Scan for the cell matching the given text and deliver its (x, y) coordinate at center. 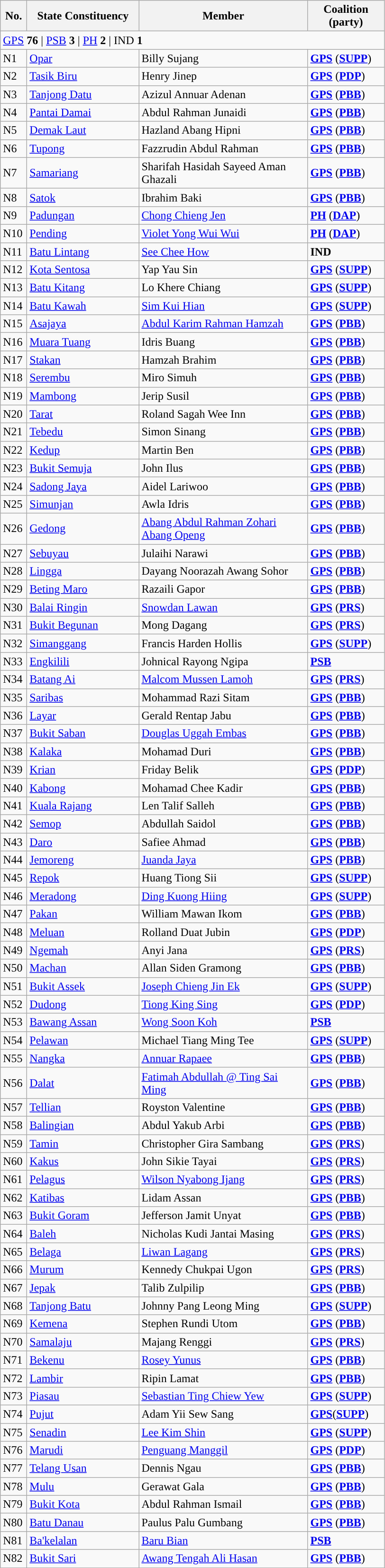
Abdul Rahman Ismail (223, 1504)
N79 (14, 1504)
N34 (14, 679)
Batu Kitang (83, 288)
N9 (14, 215)
Semop (83, 824)
Jemoreng (83, 860)
John Sikie Tayai (223, 1162)
Ba'kelalan (83, 1540)
Bukit Goram (83, 1216)
Baru Bian (223, 1540)
Nangka (83, 1058)
Fatimah Abdullah @ Ting Sai Ming (223, 1083)
Kalaka (83, 752)
Azizul Annuar Adenan (223, 94)
Johnny Pang Leong Ming (223, 1306)
Bukit Sari (83, 1559)
N70 (14, 1342)
Juanda Jaya (223, 860)
Christopher Gira Sambang (223, 1143)
Pelagus (83, 1180)
N58 (14, 1125)
Balai Ringin (83, 607)
Batang Ai (83, 679)
Belaga (83, 1252)
Mong Dagang (223, 625)
Abdul Yakub Arbi (223, 1125)
Talib Zulpilip (223, 1288)
Wong Soon Koh (223, 1022)
Machan (83, 968)
Muara Tuang (83, 342)
Sebuyau (83, 553)
Pantai Damai (83, 112)
N36 (14, 715)
N69 (14, 1324)
Penguang Manggil (223, 1450)
Marudi (83, 1450)
N5 (14, 130)
Dalat (83, 1083)
Jerip Susil (223, 396)
Ding Kuong Hiing (223, 896)
Len Talif Salleh (223, 806)
Lidam Assan (223, 1198)
Meluan (83, 932)
N47 (14, 914)
N51 (14, 986)
N11 (14, 252)
Kabong (83, 788)
Layar (83, 715)
Michael Tiang Ming Tee (223, 1040)
Huang Tiong Sii (223, 878)
Samariang (83, 173)
Asajaya (83, 324)
N52 (14, 1004)
John Ilus (223, 468)
Sharifah Hasidah Sayeed Aman Ghazali (223, 173)
GPS(SUPP) (346, 1414)
N64 (14, 1234)
Douglas Uggah Embas (223, 734)
N44 (14, 860)
Murum (83, 1270)
N19 (14, 396)
Roland Sagah Wee Inn (223, 414)
Hazland Abang Hipni (223, 130)
N50 (14, 968)
N46 (14, 896)
Anyi Jana (223, 950)
Wilson Nyabong Ijang (223, 1180)
N49 (14, 950)
N71 (14, 1360)
Mulu (83, 1486)
Julaihi Narawi (223, 553)
Krian (83, 770)
Gedong (83, 528)
Johnical Rayong Ngipa (223, 661)
N32 (14, 643)
N29 (14, 589)
Simunjan (83, 504)
N81 (14, 1540)
N6 (14, 148)
Balingian (83, 1125)
Daro (83, 842)
N31 (14, 625)
N12 (14, 270)
Tasik Biru (83, 76)
N7 (14, 173)
Idris Buang (223, 342)
Kedup (83, 450)
Coalition (party) (346, 16)
Batu Lintang (83, 252)
N30 (14, 607)
IND (346, 252)
Stakan (83, 360)
Nicholas Kudi Jantai Masing (223, 1234)
Bukit Assek (83, 986)
Mohamad Duri (223, 752)
Tiong King Sing (223, 1004)
N80 (14, 1522)
Beting Maro (83, 589)
Kemena (83, 1324)
Razaili Gapor (223, 589)
N27 (14, 553)
N37 (14, 734)
N75 (14, 1432)
N42 (14, 824)
N15 (14, 324)
Lee Kim Shin (223, 1432)
Pujut (83, 1414)
N26 (14, 528)
Abdul Rahman Junaidi (223, 112)
Bukit Saban (83, 734)
Mohamad Chee Kadir (223, 788)
Allan Siden Gramong (223, 968)
Majang Renggi (223, 1342)
Pelawan (83, 1040)
Dudong (83, 1004)
Joseph Chieng Jin Ek (223, 986)
State Constituency (83, 16)
N14 (14, 306)
N10 (14, 233)
Lingga (83, 571)
N21 (14, 432)
Safiee Ahmad (223, 842)
Dayang Noorazah Awang Sohor (223, 571)
Malcom Mussen Lamoh (223, 679)
Royston Valentine (223, 1107)
Tupong (83, 148)
Snowdan Lawan (223, 607)
Batu Kawah (83, 306)
Lo Khere Chiang (223, 288)
N82 (14, 1559)
Batu Danau (83, 1522)
Adam Yii Sew Sang (223, 1414)
Bekenu (83, 1360)
Hamzah Brahim (223, 360)
N24 (14, 486)
Gerald Rentap Jabu (223, 715)
Sadong Jaya (83, 486)
Stephen Rundi Utom (223, 1324)
N63 (14, 1216)
Pakan (83, 914)
Rosey Yunus (223, 1360)
N38 (14, 752)
N28 (14, 571)
N41 (14, 806)
Lambir (83, 1378)
Fazzrudin Abdul Rahman (223, 148)
Simanggang (83, 643)
Samalaju (83, 1342)
Aidel Lariwoo (223, 486)
N13 (14, 288)
Henry Jinep (223, 76)
N61 (14, 1180)
N77 (14, 1468)
N56 (14, 1083)
N65 (14, 1252)
See Chee How (223, 252)
Paulus Palu Gumbang (223, 1522)
Tarat (83, 414)
N18 (14, 378)
N23 (14, 468)
Rolland Duat Jubin (223, 932)
N72 (14, 1378)
N16 (14, 342)
Violet Yong Wui Wui (223, 233)
Martin Ben (223, 450)
N73 (14, 1396)
Annuar Rapaee (223, 1058)
Awla Idris (223, 504)
Abang Abdul Rahman Zohari Abang Openg (223, 528)
N8 (14, 197)
N17 (14, 360)
Jepak (83, 1288)
Simon Sinang (223, 432)
Saribas (83, 697)
N57 (14, 1107)
Member (223, 16)
Liwan Lagang (223, 1252)
Kota Sentosa (83, 270)
N35 (14, 697)
Sebastian Ting Chiew Yew (223, 1396)
Bukit Semuja (83, 468)
N3 (14, 94)
Friday Belik (223, 770)
Abdul Karim Rahman Hamzah (223, 324)
N55 (14, 1058)
N62 (14, 1198)
Tanjong Batu (83, 1306)
Baleh (83, 1234)
Awang Tengah Ali Hasan (223, 1559)
Kuala Rajang (83, 806)
N74 (14, 1414)
N20 (14, 414)
Tebedu (83, 432)
Billy Sujang (223, 58)
Opar (83, 58)
Telang Usan (83, 1468)
N22 (14, 450)
Jefferson Jamit Unyat (223, 1216)
Meradong (83, 896)
Chong Chieng Jen (223, 215)
N67 (14, 1288)
Repok (83, 878)
Yap Yau Sin (223, 270)
Kennedy Chukpai Ugon (223, 1270)
Tamin (83, 1143)
Engkilili (83, 661)
Dennis Ngau (223, 1468)
N78 (14, 1486)
GPS 76 | PSB 3 | PH 2 | IND 1 (192, 40)
N76 (14, 1450)
Bawang Assan (83, 1022)
Sim Kui Hian (223, 306)
Katibas (83, 1198)
Serembu (83, 378)
Pending (83, 233)
Ngemah (83, 950)
N40 (14, 788)
N66 (14, 1270)
Demak Laut (83, 130)
Miro Simuh (223, 378)
Tellian (83, 1107)
No. (14, 16)
N43 (14, 842)
Francis Harden Hollis (223, 643)
N59 (14, 1143)
Kakus (83, 1162)
N48 (14, 932)
N45 (14, 878)
N2 (14, 76)
Piasau (83, 1396)
Bukit Kota (83, 1504)
Gerawat Gala (223, 1486)
N39 (14, 770)
Ibrahim Baki (223, 197)
N60 (14, 1162)
N4 (14, 112)
Abdullah Saidol (223, 824)
N25 (14, 504)
William Mawan Ikom (223, 914)
N53 (14, 1022)
Satok (83, 197)
N68 (14, 1306)
N54 (14, 1040)
Tanjong Datu (83, 94)
N33 (14, 661)
N1 (14, 58)
Padungan (83, 215)
Bukit Begunan (83, 625)
Ripin Lamat (223, 1378)
Mambong (83, 396)
Senadin (83, 1432)
Mohammad Razi Sitam (223, 697)
